For the text-containing cell, return its midpoint in (X, Y) coordinate format. 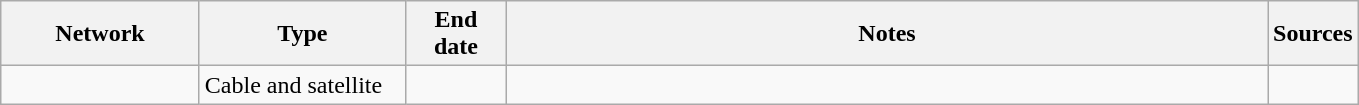
Cable and satellite (302, 85)
Network (100, 34)
Type (302, 34)
End date (456, 34)
Sources (1314, 34)
Notes (886, 34)
